Detect which cell encompasses the target text, then output its [x, y] center coordinate. 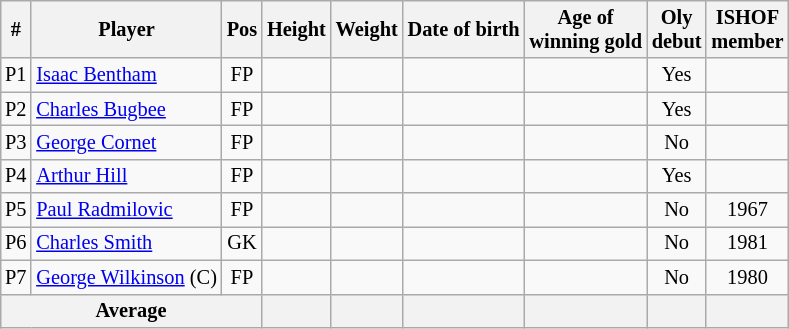
Pos [242, 29]
1967 [747, 210]
Player [126, 29]
Date of birth [464, 29]
P2 [16, 109]
Paul Radmilovic [126, 210]
P1 [16, 75]
P5 [16, 210]
GK [242, 243]
George Cornet [126, 142]
1980 [747, 277]
Charles Smith [126, 243]
Average [131, 311]
P4 [16, 176]
Olydebut [677, 29]
Arthur Hill [126, 176]
ISHOFmember [747, 29]
P7 [16, 277]
Charles Bugbee [126, 109]
George Wilkinson (C) [126, 277]
Weight [367, 29]
Isaac Bentham [126, 75]
Height [296, 29]
P6 [16, 243]
Age ofwinning gold [585, 29]
# [16, 29]
1981 [747, 243]
P3 [16, 142]
